For the text-containing cell, return its midpoint in (x, y) coordinate format. 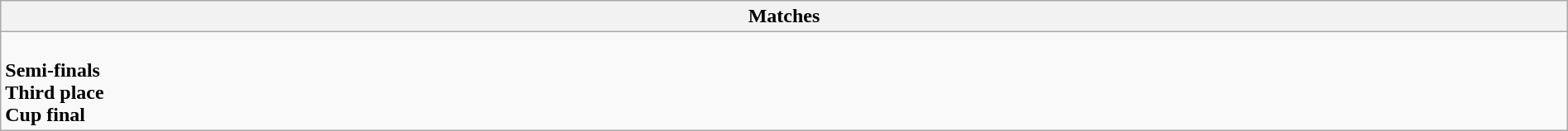
Semi-finals Third place Cup final (784, 81)
Matches (784, 16)
